Locate the cell with the specified text and output its [X, Y] center coordinate. 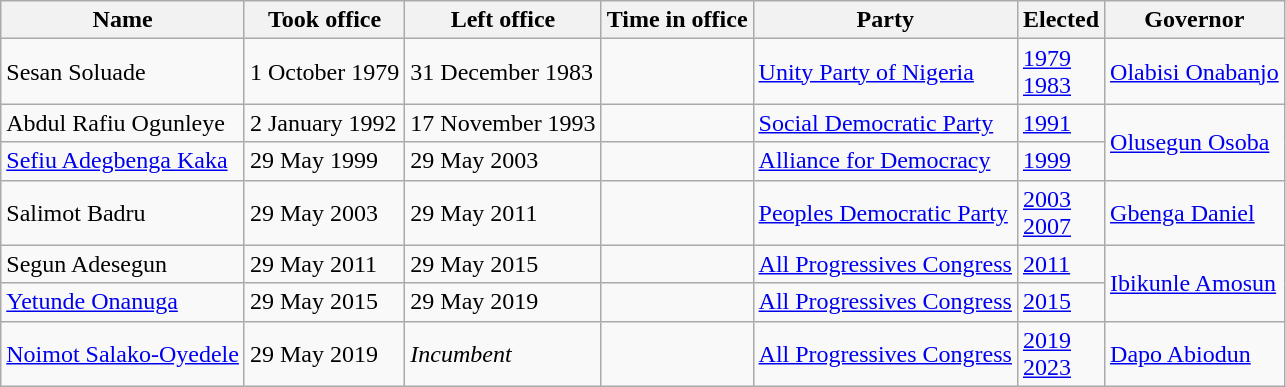
31 December 1983 [503, 72]
Party [885, 20]
Olabisi Onabanjo [1195, 72]
Elected [1060, 20]
Name [123, 20]
Took office [324, 20]
1991 [1060, 123]
Salimot Badru [123, 212]
Yetunde Onanuga [123, 302]
Unity Party of Nigeria [885, 72]
Governor [1195, 20]
Olusegun Osoba [1195, 142]
2011 [1060, 264]
Sesan Soluade [123, 72]
1 October 1979 [324, 72]
Ibikunle Amosun [1195, 283]
Noimot Salako-Oyedele [123, 354]
Abdul Rafiu Ogunleye [123, 123]
Time in office [677, 20]
20032007 [1060, 212]
Dapo Abiodun [1195, 354]
20192023 [1060, 354]
1999 [1060, 161]
2015 [1060, 302]
29 May 1999 [324, 161]
Sefiu Adegbenga Kaka [123, 161]
Social Democratic Party [885, 123]
2 January 1992 [324, 123]
Left office [503, 20]
Segun Adesegun [123, 264]
Alliance for Democracy [885, 161]
Gbenga Daniel [1195, 212]
19791983 [1060, 72]
Incumbent [503, 354]
17 November 1993 [503, 123]
Peoples Democratic Party [885, 212]
